Find where the given text appears and provide that cell's center as [X, Y] coordinate. 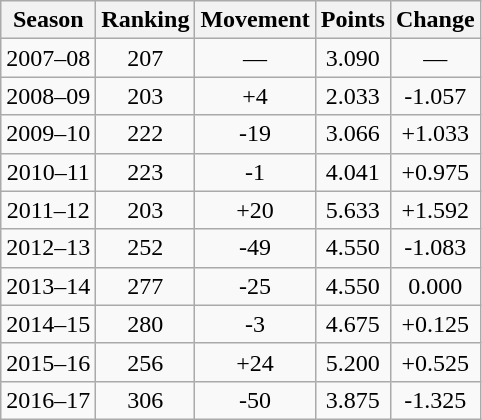
4.675 [352, 324]
+20 [255, 210]
223 [146, 172]
2013–14 [48, 286]
-3 [255, 324]
Points [352, 20]
277 [146, 286]
+0.525 [435, 362]
2016–17 [48, 400]
+0.125 [435, 324]
3.090 [352, 58]
2007–08 [48, 58]
-19 [255, 134]
+0.975 [435, 172]
Season [48, 20]
280 [146, 324]
+1.033 [435, 134]
2010–11 [48, 172]
2.033 [352, 96]
256 [146, 362]
-1.325 [435, 400]
3.875 [352, 400]
222 [146, 134]
306 [146, 400]
2011–12 [48, 210]
0.000 [435, 286]
-1.057 [435, 96]
Ranking [146, 20]
4.041 [352, 172]
2014–15 [48, 324]
-1 [255, 172]
+1.592 [435, 210]
-25 [255, 286]
3.066 [352, 134]
5.200 [352, 362]
-50 [255, 400]
2012–13 [48, 248]
+24 [255, 362]
2009–10 [48, 134]
Movement [255, 20]
2015–16 [48, 362]
252 [146, 248]
+4 [255, 96]
207 [146, 58]
Change [435, 20]
-49 [255, 248]
-1.083 [435, 248]
5.633 [352, 210]
2008–09 [48, 96]
